Find where the given text appears and provide that cell's center as (X, Y) coordinate. 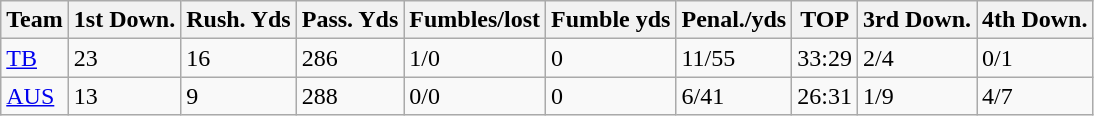
AUS (35, 96)
16 (239, 58)
33:29 (825, 58)
4th Down. (1035, 20)
1st Down. (124, 20)
13 (124, 96)
286 (350, 58)
TB (35, 58)
1/0 (475, 58)
Pass. Yds (350, 20)
9 (239, 96)
Team (35, 20)
Rush. Yds (239, 20)
288 (350, 96)
11/55 (734, 58)
26:31 (825, 96)
Fumbles/lost (475, 20)
23 (124, 58)
0/1 (1035, 58)
4/7 (1035, 96)
Penal./yds (734, 20)
TOP (825, 20)
3rd Down. (916, 20)
6/41 (734, 96)
0/0 (475, 96)
Fumble yds (611, 20)
1/9 (916, 96)
2/4 (916, 58)
